Search for the cell housing the specified text and yield its [X, Y] center coordinate. 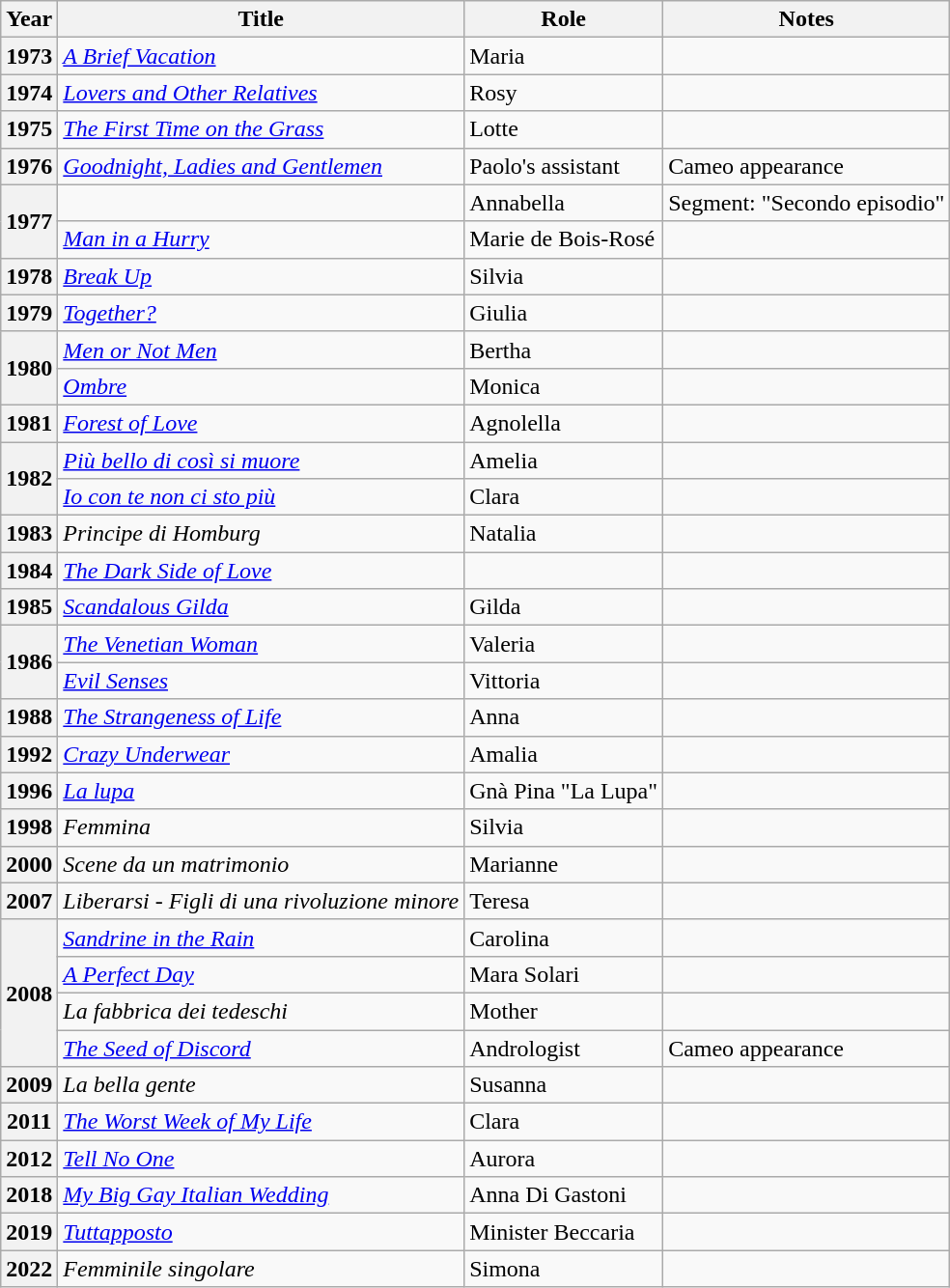
Mara Solari [564, 974]
Simona [564, 1269]
Giulia [564, 313]
1978 [29, 276]
Role [564, 19]
La fabbrica dei tedeschi [261, 1011]
1985 [29, 607]
Annabella [564, 203]
Evil Senses [261, 681]
Scene da un matrimonio [261, 864]
A Brief Vacation [261, 56]
Sandrine in the Rain [261, 938]
Teresa [564, 901]
Carolina [564, 938]
1983 [29, 534]
1975 [29, 129]
Natalia [564, 534]
1973 [29, 56]
Valeria [564, 644]
1974 [29, 93]
Together? [261, 313]
Marie de Bois-Rosé [564, 239]
Crazy Underwear [261, 754]
Mother [564, 1011]
La bella gente [261, 1085]
2007 [29, 901]
Segment: "Secondo episodio" [807, 203]
Minister Beccaria [564, 1232]
Anna Di Gastoni [564, 1195]
The Worst Week of My Life [261, 1122]
Più bello di così si muore [261, 461]
1996 [29, 791]
Tell No One [261, 1159]
Break Up [261, 276]
1986 [29, 662]
1979 [29, 313]
2009 [29, 1085]
The First Time on the Grass [261, 129]
Principe di Homburg [261, 534]
My Big Gay Italian Wedding [261, 1195]
Maria [564, 56]
La lupa [261, 791]
The Dark Side of Love [261, 571]
1982 [29, 479]
Year [29, 19]
The Strangeness of Life [261, 717]
1992 [29, 754]
Ombre [261, 386]
1980 [29, 368]
Susanna [564, 1085]
2012 [29, 1159]
Paolo's assistant [564, 166]
1998 [29, 827]
A Perfect Day [261, 974]
Agnolella [564, 423]
Io con te non ci sto più [261, 497]
Marianne [564, 864]
Man in a Hurry [261, 239]
Anna [564, 717]
Tuttapposto [261, 1232]
1977 [29, 221]
Andrologist [564, 1048]
1981 [29, 423]
Scandalous Gilda [261, 607]
1988 [29, 717]
1976 [29, 166]
Forest of Love [261, 423]
Goodnight, Ladies and Gentlemen [261, 166]
Femmina [261, 827]
Amalia [564, 754]
Liberarsi - Figli di una rivoluzione minore [261, 901]
The Seed of Discord [261, 1048]
Notes [807, 19]
2019 [29, 1232]
2022 [29, 1269]
2018 [29, 1195]
Title [261, 19]
Lovers and Other Relatives [261, 93]
Vittoria [564, 681]
Rosy [564, 93]
Men or Not Men [261, 350]
Bertha [564, 350]
Lotte [564, 129]
Gilda [564, 607]
Aurora [564, 1159]
2011 [29, 1122]
Femminile singolare [261, 1269]
Monica [564, 386]
2000 [29, 864]
The Venetian Woman [261, 644]
Amelia [564, 461]
2008 [29, 993]
1984 [29, 571]
Gnà Pina "La Lupa" [564, 791]
